Capture the cell that displays the provided text and extract its [X, Y] central coordinate. 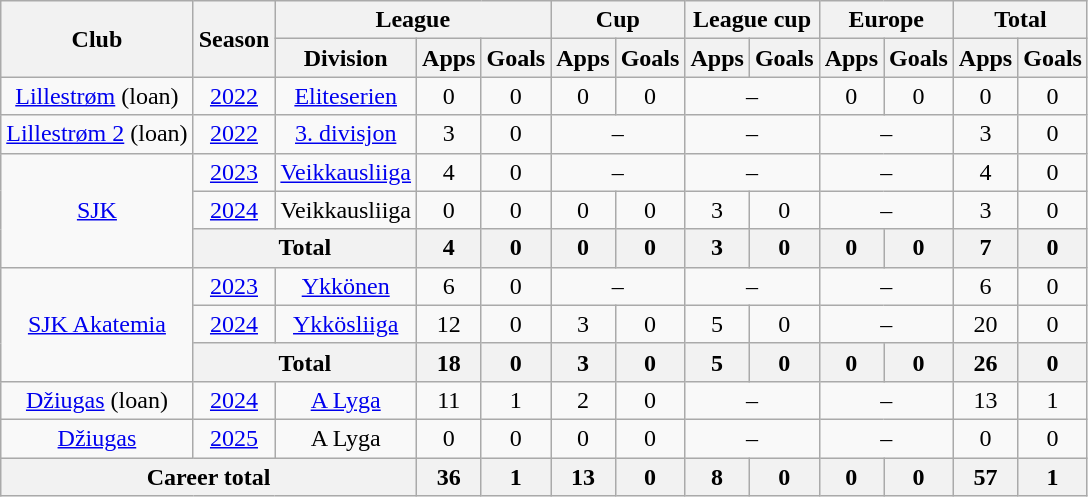
Lillestrøm 2 (loan) [97, 134]
Ykkösliiga [346, 324]
20 [985, 324]
Career total [209, 477]
Eliteserien [346, 96]
League [413, 20]
12 [449, 324]
36 [449, 477]
Cup [618, 20]
Season [234, 39]
7 [985, 248]
Club [97, 39]
2 [583, 400]
Europe [886, 20]
26 [985, 362]
SJK [97, 210]
Džiugas [97, 438]
Ykkönen [346, 286]
3. divisjon [346, 134]
Džiugas (loan) [97, 400]
18 [449, 362]
SJK Akatemia [97, 324]
11 [449, 400]
League cup [752, 20]
Lillestrøm (loan) [97, 96]
8 [717, 477]
2025 [234, 438]
Division [346, 58]
57 [985, 477]
